Return the (X, Y) coordinate for the center point of the cell that contains the specified text.  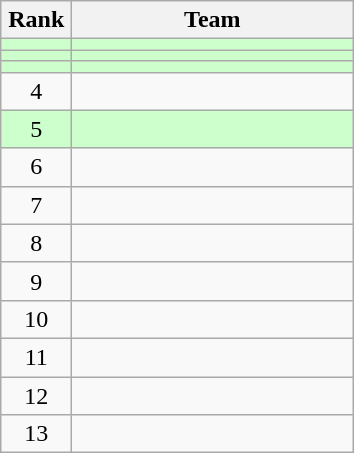
6 (36, 167)
5 (36, 129)
8 (36, 243)
9 (36, 281)
12 (36, 395)
7 (36, 205)
10 (36, 319)
Rank (36, 20)
4 (36, 91)
13 (36, 434)
11 (36, 357)
Team (212, 20)
